Find where the given text appears and provide that cell's center as [x, y] coordinate. 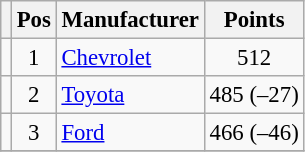
Manufacturer [130, 20]
3 [34, 133]
466 (–46) [254, 133]
Ford [130, 133]
2 [34, 95]
Chevrolet [130, 58]
Points [254, 20]
1 [34, 58]
512 [254, 58]
485 (–27) [254, 95]
Toyota [130, 95]
Pos [34, 20]
